Pinpoint the cell where the given text exists, returning its [x, y] midpoint coordinate. 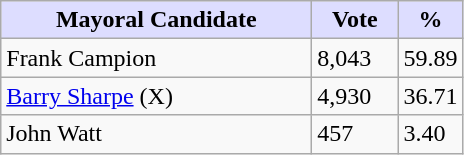
% [430, 20]
8,043 [355, 58]
3.40 [430, 134]
4,930 [355, 96]
59.89 [430, 58]
36.71 [430, 96]
457 [355, 134]
Vote [355, 20]
Mayoral Candidate [156, 20]
John Watt [156, 134]
Frank Campion [156, 58]
Barry Sharpe (X) [156, 96]
